Locate the cell with the specified text and output its [x, y] center coordinate. 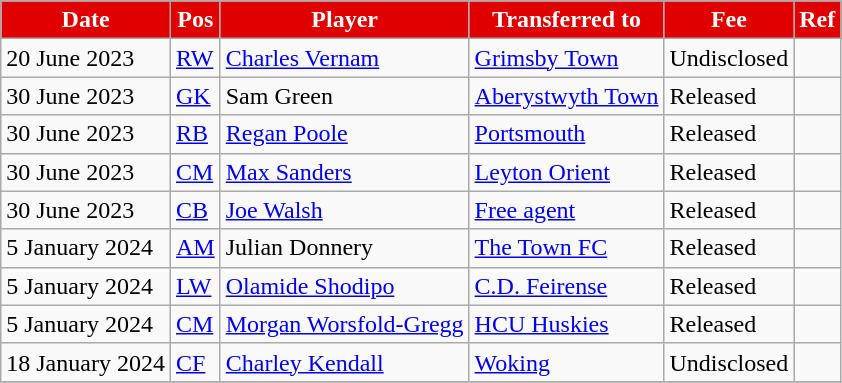
Grimsby Town [566, 58]
Fee [729, 20]
Morgan Worsfold-Gregg [344, 324]
Pos [195, 20]
Transferred to [566, 20]
Aberystwyth Town [566, 96]
RB [195, 134]
Joe Walsh [344, 210]
RW [195, 58]
AM [195, 248]
CB [195, 210]
20 June 2023 [86, 58]
Date [86, 20]
Olamide Shodipo [344, 286]
Regan Poole [344, 134]
Leyton Orient [566, 172]
CF [195, 362]
The Town FC [566, 248]
Sam Green [344, 96]
Charles Vernam [344, 58]
Player [344, 20]
LW [195, 286]
GK [195, 96]
Woking [566, 362]
Julian Donnery [344, 248]
18 January 2024 [86, 362]
Ref [818, 20]
Max Sanders [344, 172]
Portsmouth [566, 134]
C.D. Feirense [566, 286]
Free agent [566, 210]
HCU Huskies [566, 324]
Charley Kendall [344, 362]
